Provide the [x, y] coordinate of the cell's center where the given text is located.  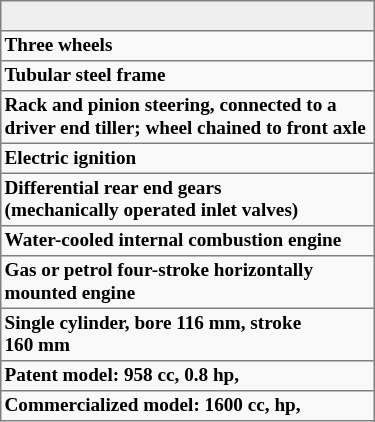
Commercialized model: 1600 cc, hp, [188, 406]
Gas or petrol four-stroke horizontally mounted engine [188, 282]
Patent model: 958 cc, 0.8 hp, [188, 376]
Electric ignition [188, 158]
Water-cooled internal combustion engine [188, 241]
Differential rear end gears(mechanically operated inlet valves) [188, 199]
Tubular steel frame [188, 76]
Rack and pinion steering, connected to a driver end tiller; wheel chained to front axle [188, 117]
Single cylinder, bore 116 mm, stroke 160 mm [188, 334]
Three wheels [188, 46]
